Extract the [X, Y] coordinate from the center of the cell holding the provided text.  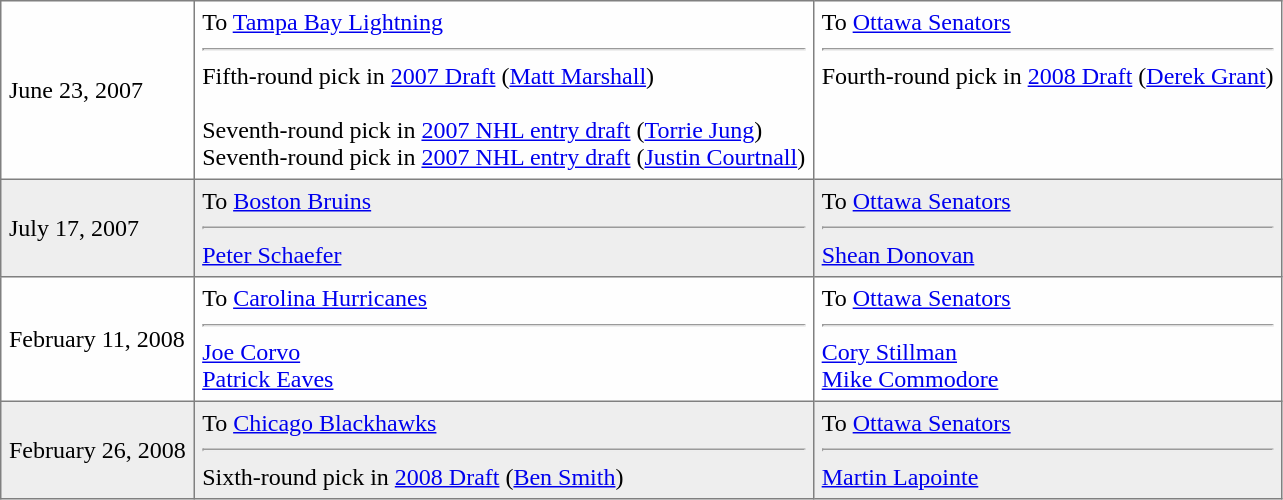
To Chicago Blackhawks Sixth-round pick in 2008 Draft (Ben Smith) [504, 450]
To Boston Bruins Peter Schaefer [504, 228]
To Carolina Hurricanes Joe CorvoPatrick Eaves [504, 339]
To Ottawa Senators Cory StillmanMike Commodore [1047, 339]
To Ottawa Senators Martin Lapointe [1047, 450]
July 17, 2007 [98, 228]
June 23, 2007 [98, 90]
To Ottawa Senators Fourth-round pick in 2008 Draft (Derek Grant) [1047, 90]
February 11, 2008 [98, 339]
To Ottawa Senators Shean Donovan [1047, 228]
February 26, 2008 [98, 450]
